Pinpoint the cell where the given text exists, returning its (X, Y) midpoint coordinate. 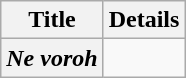
Title (52, 20)
Details (144, 20)
Ne voroh (52, 58)
